Provide the (X, Y) coordinate of the cell's center where the given text is located.  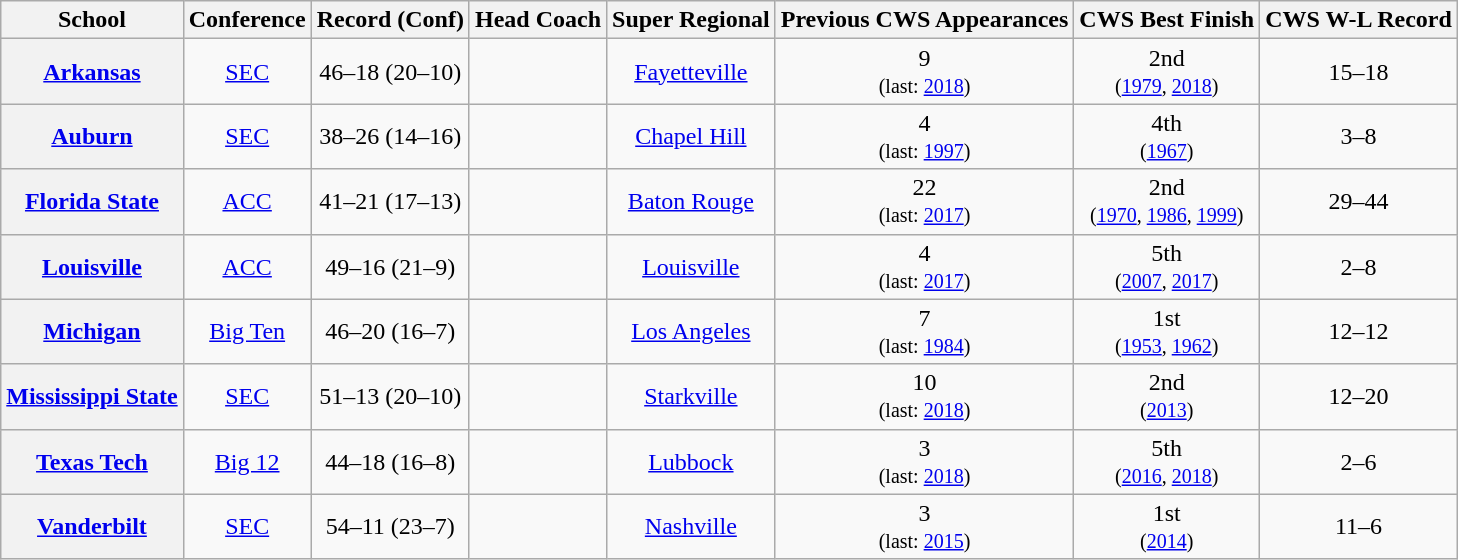
22(last: 2017) (924, 202)
CWS Best Finish (1167, 20)
Big 12 (247, 462)
Big Ten (247, 332)
5th(2016, 2018) (1167, 462)
4(last: 1997) (924, 136)
Fayetteville (692, 72)
Nashville (692, 526)
Mississippi State (92, 396)
Baton Rouge (692, 202)
Conference (247, 20)
Chapel Hill (692, 136)
Texas Tech (92, 462)
29–44 (1359, 202)
15–18 (1359, 72)
Florida State (92, 202)
49–16 (21–9) (390, 266)
2–8 (1359, 266)
Michigan (92, 332)
2–6 (1359, 462)
1st(2014) (1167, 526)
11–6 (1359, 526)
10(last: 2018) (924, 396)
7(last: 1984) (924, 332)
2nd(1970, 1986, 1999) (1167, 202)
3(last: 2015) (924, 526)
4th(1967) (1167, 136)
2nd(2013) (1167, 396)
1st(1953, 1962) (1167, 332)
51–13 (20–10) (390, 396)
4(last: 2017) (924, 266)
3(last: 2018) (924, 462)
Record (Conf) (390, 20)
5th(2007, 2017) (1167, 266)
Starkville (692, 396)
12–12 (1359, 332)
CWS W-L Record (1359, 20)
46–20 (16–7) (390, 332)
46–18 (20–10) (390, 72)
41–21 (17–13) (390, 202)
Previous CWS Appearances (924, 20)
Arkansas (92, 72)
Lubbock (692, 462)
12–20 (1359, 396)
Los Angeles (692, 332)
Auburn (92, 136)
2nd(1979, 2018) (1167, 72)
3–8 (1359, 136)
Head Coach (538, 20)
9(last: 2018) (924, 72)
54–11 (23–7) (390, 526)
38–26 (14–16) (390, 136)
School (92, 20)
Super Regional (692, 20)
Vanderbilt (92, 526)
44–18 (16–8) (390, 462)
